Find where the given text appears and provide that cell's center as [X, Y] coordinate. 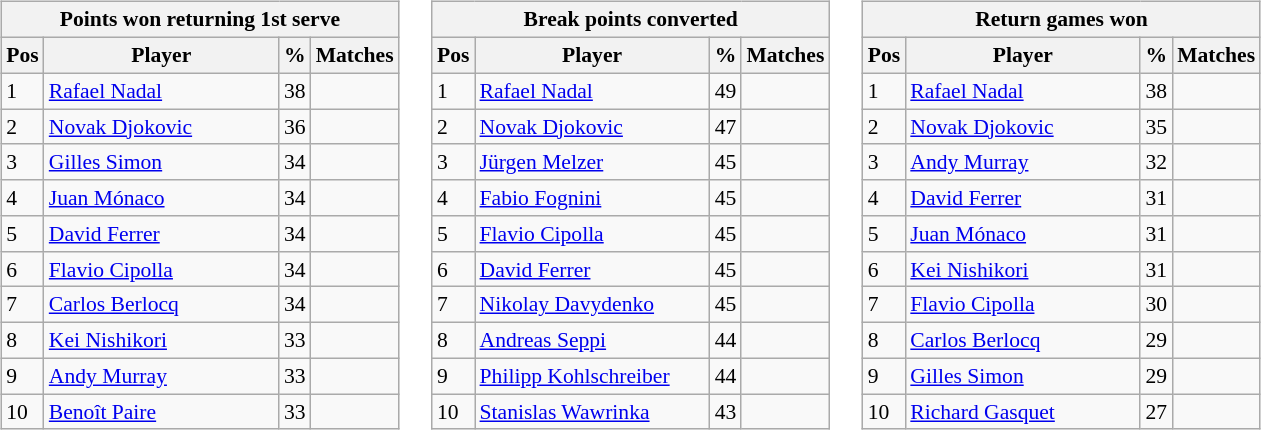
49 [726, 91]
Richard Gasquet [1022, 412]
27 [1156, 412]
Nikolay Davydenko [592, 305]
47 [726, 127]
32 [1156, 162]
36 [295, 127]
Fabio Fognini [592, 198]
Philipp Kohlschreiber [592, 376]
Points won returning 1st serve [200, 20]
Jürgen Melzer [592, 162]
35 [1156, 127]
Return games won [1062, 20]
Break points converted [630, 20]
43 [726, 412]
Stanislas Wawrinka [592, 412]
Benoît Paire [162, 412]
Andreas Seppi [592, 340]
30 [1156, 305]
